Return (X, Y) of the center of cell containing provided text 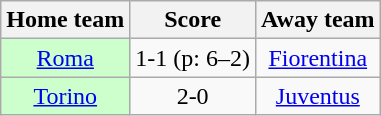
1-1 (p: 6–2) (193, 58)
Torino (66, 96)
Score (193, 20)
Juventus (318, 96)
Away team (318, 20)
Fiorentina (318, 58)
Roma (66, 58)
2-0 (193, 96)
Home team (66, 20)
